Return [X, Y] of the center of cell containing provided text 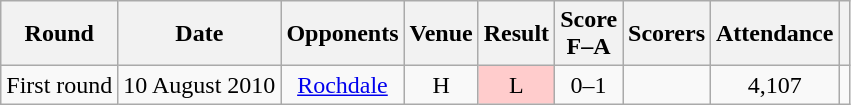
Round [60, 34]
Opponents [342, 34]
Rochdale [342, 85]
4,107 [775, 85]
Date [200, 34]
Result [516, 34]
10 August 2010 [200, 85]
First round [60, 85]
Scorers [667, 34]
0–1 [589, 85]
L [516, 85]
ScoreF–A [589, 34]
Attendance [775, 34]
Venue [441, 34]
H [441, 85]
